Extract the [X, Y] coordinate from the center of the cell holding the provided text.  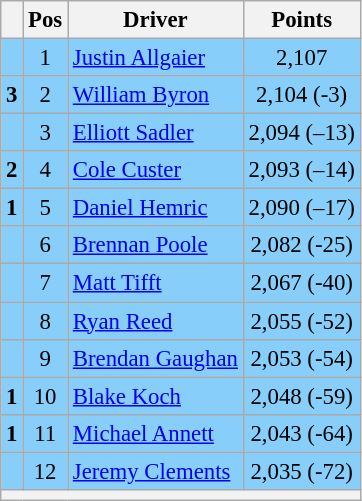
Matt Tifft [156, 283]
Daniel Hemric [156, 208]
Driver [156, 20]
Elliott Sadler [156, 133]
4 [46, 170]
2,048 (-59) [302, 396]
12 [46, 471]
2,090 (–17) [302, 208]
2,067 (-40) [302, 283]
William Byron [156, 95]
Cole Custer [156, 170]
2,104 (-3) [302, 95]
2,094 (–13) [302, 133]
2,035 (-72) [302, 471]
5 [46, 208]
Brendan Gaughan [156, 358]
Blake Koch [156, 396]
7 [46, 283]
2,082 (-25) [302, 245]
6 [46, 245]
Pos [46, 20]
9 [46, 358]
2,055 (-52) [302, 321]
Points [302, 20]
10 [46, 396]
Michael Annett [156, 433]
Brennan Poole [156, 245]
2,093 (–14) [302, 170]
2,107 [302, 58]
11 [46, 433]
Ryan Reed [156, 321]
Justin Allgaier [156, 58]
8 [46, 321]
2,043 (-64) [302, 433]
Jeremy Clements [156, 471]
2,053 (-54) [302, 358]
